Scan for the cell matching the given text and deliver its (x, y) coordinate at center. 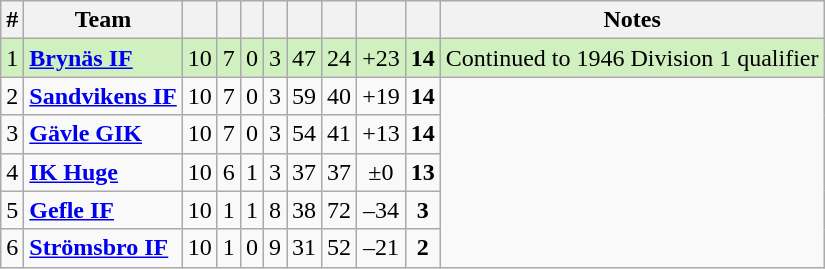
Gävle GIK (103, 134)
41 (340, 134)
+13 (382, 134)
+19 (382, 96)
31 (304, 248)
13 (422, 172)
47 (304, 58)
4 (12, 172)
52 (340, 248)
–34 (382, 210)
±0 (382, 172)
9 (274, 248)
Brynäs IF (103, 58)
59 (304, 96)
Team (103, 20)
Sandvikens IF (103, 96)
72 (340, 210)
54 (304, 134)
–21 (382, 248)
38 (304, 210)
# (12, 20)
Strömsbro IF (103, 248)
Gefle IF (103, 210)
+23 (382, 58)
IK Huge (103, 172)
40 (340, 96)
Continued to 1946 Division 1 qualifier (632, 58)
5 (12, 210)
24 (340, 58)
8 (274, 210)
Notes (632, 20)
